Provide the (x, y) coordinate of the cell's center where the given text is located.  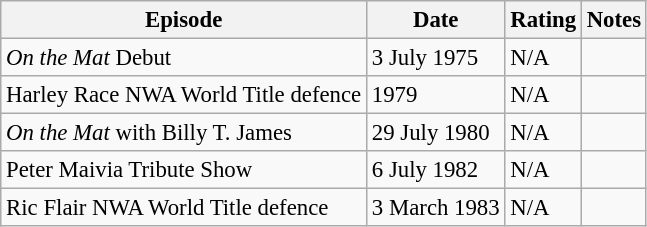
On the Mat with Billy T. James (184, 133)
3 March 1983 (436, 208)
Ric Flair NWA World Title defence (184, 208)
6 July 1982 (436, 170)
Date (436, 20)
1979 (436, 95)
On the Mat Debut (184, 58)
Harley Race NWA World Title defence (184, 95)
Rating (543, 20)
Peter Maivia Tribute Show (184, 170)
Episode (184, 20)
3 July 1975 (436, 58)
Notes (614, 20)
29 July 1980 (436, 133)
